Detect which cell encompasses the target text, then output its [X, Y] center coordinate. 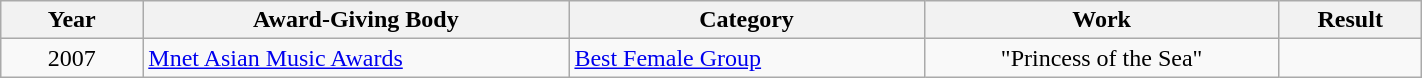
Category [746, 20]
2007 [72, 58]
Mnet Asian Music Awards [356, 58]
Result [1350, 20]
Work [1102, 20]
Best Female Group [746, 58]
Award-Giving Body [356, 20]
Year [72, 20]
"Princess of the Sea" [1102, 58]
